Scan for the cell matching the given text and deliver its (x, y) coordinate at center. 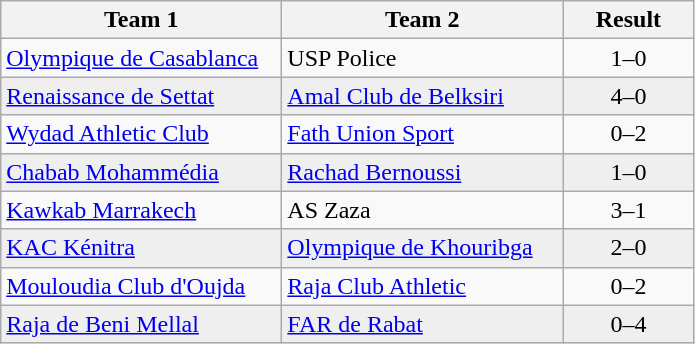
USP Police (422, 58)
Fath Union Sport (422, 134)
Result (628, 20)
FAR de Rabat (422, 324)
Rachad Bernoussi (422, 172)
4–0 (628, 96)
Kawkab Marrakech (142, 210)
Amal Club de Belksiri (422, 96)
3–1 (628, 210)
Olympique de Casablanca (142, 58)
2–0 (628, 248)
Raja Club Athletic (422, 286)
Mouloudia Club d'Oujda (142, 286)
Raja de Beni Mellal (142, 324)
KAC Kénitra (142, 248)
AS Zaza (422, 210)
Chabab Mohammédia (142, 172)
Team 2 (422, 20)
0–4 (628, 324)
Wydad Athletic Club (142, 134)
Olympique de Khouribga (422, 248)
Renaissance de Settat (142, 96)
Team 1 (142, 20)
